Pinpoint the cell where the given text exists, returning its [x, y] midpoint coordinate. 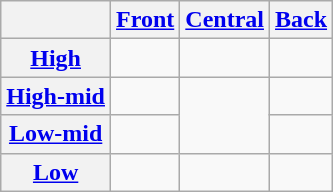
Low [56, 172]
Low-mid [56, 134]
High-mid [56, 96]
Central [225, 20]
Front [146, 20]
High [56, 58]
Back [302, 20]
